Pinpoint the cell where the given text exists, returning its [x, y] midpoint coordinate. 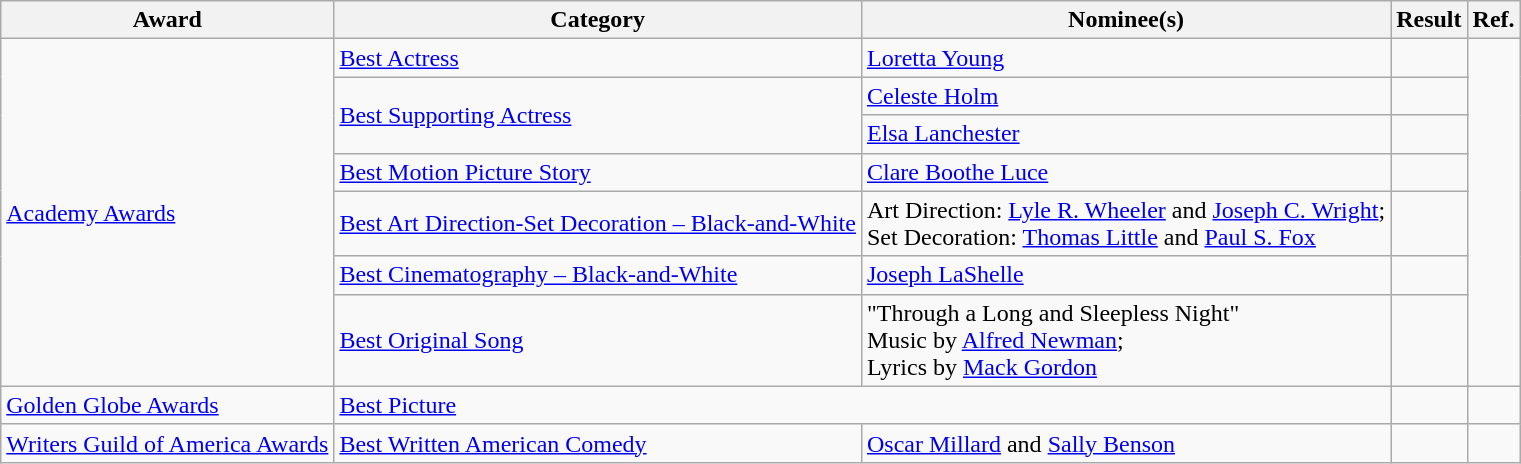
Academy Awards [168, 212]
Award [168, 20]
Writers Guild of America Awards [168, 443]
Best Actress [598, 58]
Result [1429, 20]
Celeste Holm [1126, 96]
Oscar Millard and Sally Benson [1126, 443]
Ref. [1494, 20]
Best Picture [862, 405]
Golden Globe Awards [168, 405]
Elsa Lanchester [1126, 134]
Category [598, 20]
Best Cinematography – Black-and-White [598, 275]
Best Art Direction-Set Decoration – Black-and-White [598, 224]
Joseph LaShelle [1126, 275]
Best Supporting Actress [598, 115]
Nominee(s) [1126, 20]
Best Written American Comedy [598, 443]
Loretta Young [1126, 58]
Best Original Song [598, 340]
Clare Boothe Luce [1126, 172]
"Through a Long and Sleepless Night" Music by Alfred Newman; Lyrics by Mack Gordon [1126, 340]
Best Motion Picture Story [598, 172]
Art Direction: Lyle R. Wheeler and Joseph C. Wright; Set Decoration: Thomas Little and Paul S. Fox [1126, 224]
